From the cell containing the given text, extract its center point as [x, y] coordinate. 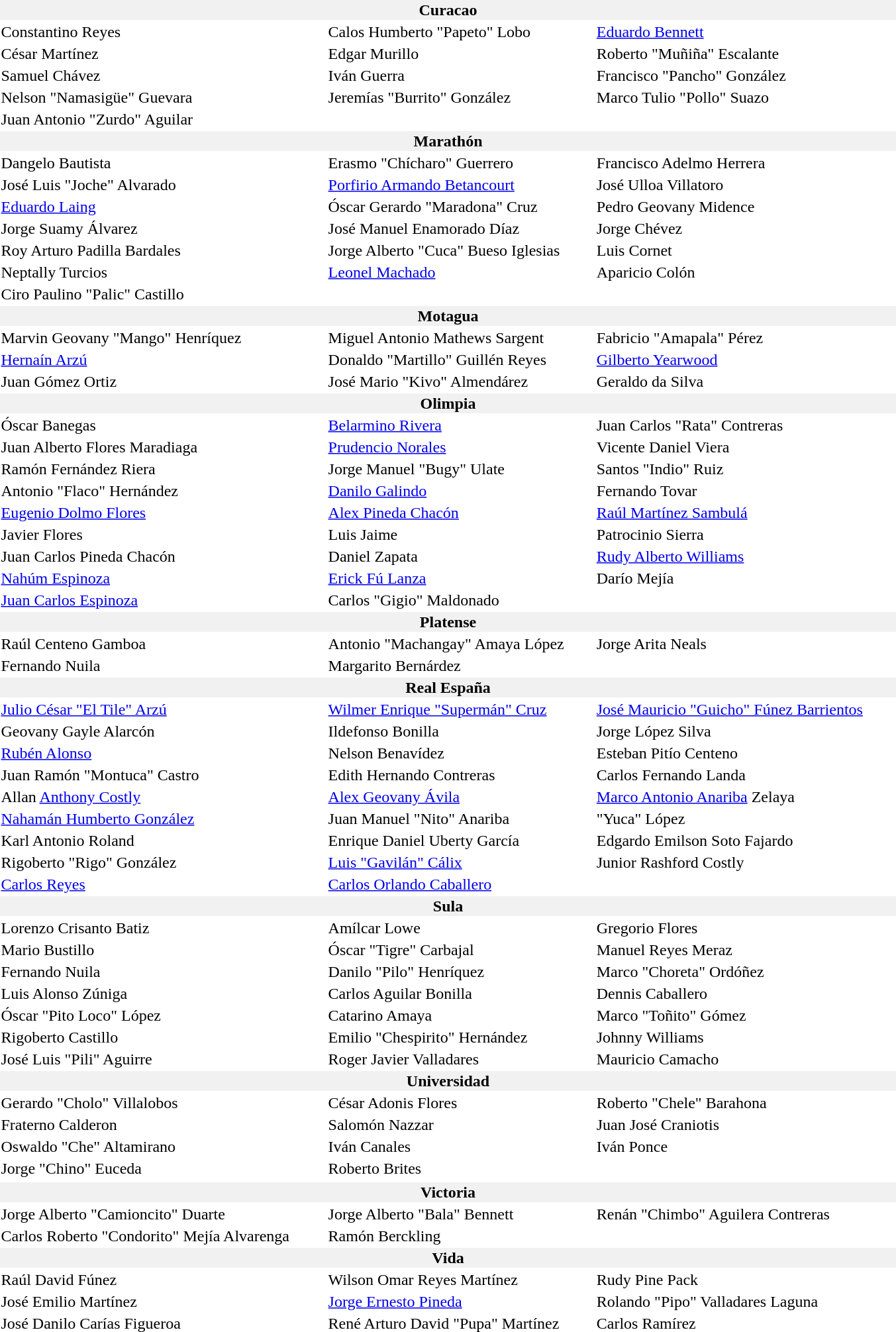
Rigoberto Castillo [163, 1037]
Marvin Geovany "Mango" Henríquez [163, 338]
Ramón Fernández Riera [163, 469]
Ramón Berckling [460, 1236]
Juan Carlos "Rata" Contreras [746, 425]
Raúl David Fúnez [163, 1280]
Óscar Gerardo "Maradona" Cruz [460, 207]
Luis "Gavilán" Cálix [460, 862]
Calos Humberto "Papeto" Lobo [460, 32]
Gerardo "Cholo" Villalobos [163, 1103]
Fabricio "Amapala" Pérez [746, 338]
José Mario "Kivo" Almendárez [460, 382]
Victoria [448, 1192]
Roberto "Chele" Barahona [746, 1103]
Jorge Alberto "Cuca" Bueso Iglesias [460, 250]
Sula [448, 906]
Rigoberto "Rigo" González [163, 862]
Roy Arturo Padilla Bardales [163, 250]
Real España [448, 688]
Motagua [448, 316]
Eduardo Laing [163, 207]
Jorge López Silva [746, 731]
Juan Antonio "Zurdo" Aguilar [163, 119]
Prudencio Norales [460, 447]
Pedro Geovany Midence [746, 207]
Jorge "Chino" Euceda [163, 1168]
Erasmo "Chícharo" Guerrero [460, 163]
Juan Gómez Ortiz [163, 382]
Neptally Turcios [163, 272]
Iván Ponce [746, 1147]
Olimpia [448, 403]
José Luis "Pili" Aguirre [163, 1059]
Edgar Murillo [460, 54]
Gilberto Yearwood [746, 360]
Edgardo Emilson Soto Fajardo [746, 841]
Johnny Williams [746, 1037]
Gregorio Flores [746, 928]
César Adonis Flores [460, 1103]
Luis Cornet [746, 250]
Carlos Roberto "Condorito" Mejía Alvarenga [163, 1236]
Dennis Caballero [746, 994]
Francisco Adelmo Herrera [746, 163]
Julio César "El Tile" Arzú [163, 709]
Jorge Arita Neals [746, 644]
Ciro Paulino "Palic" Castillo [163, 294]
Juan Carlos Espinoza [163, 600]
Karl Antonio Roland [163, 841]
Roberto Brites [460, 1168]
Juan José Craniotis [746, 1125]
Margarito Bernárdez [460, 666]
Alex Pineda Chacón [460, 513]
Fraterno Calderon [163, 1125]
Antonio "Flaco" Hernández [163, 491]
Platense [448, 622]
Geraldo da Silva [746, 382]
Marco Antonio Anariba Zelaya [746, 797]
Mario Bustillo [163, 950]
Emilio "Chespirito" Hernández [460, 1037]
Geovany Gayle Alarcón [163, 731]
Jorge Alberto "Camioncito" Duarte [163, 1214]
Francisco "Pancho" González [746, 76]
José Ulloa Villatoro [746, 185]
Renán "Chimbo" Aguilera Contreras [746, 1214]
Samuel Chávez [163, 76]
Óscar "Tigre" Carbajal [460, 950]
Lorenzo Crisanto Batiz [163, 928]
Erick Fú Lanza [460, 578]
Juan Ramón "Montuca" Castro [163, 775]
Danilo "Pilo" Henríquez [460, 972]
Rudy Alberto Williams [746, 556]
Manuel Reyes Meraz [746, 950]
Alex Geovany Ávila [460, 797]
César Martínez [163, 54]
Eugenio Dolmo Flores [163, 513]
Enrique Daniel Uberty García [460, 841]
Nahúm Espinoza [163, 578]
Juan Alberto Flores Maradiaga [163, 447]
Nelson "Namasigüe" Guevara [163, 97]
José Manuel Enamorado Díaz [460, 229]
Ildefonso Bonilla [460, 731]
Iván Canales [460, 1147]
Carlos Fernando Landa [746, 775]
Rudy Pine Pack [746, 1280]
Iván Guerra [460, 76]
Santos "Indio" Ruiz [746, 469]
Salomón Nazzar [460, 1125]
Antonio "Machangay" Amaya López [460, 644]
Carlos "Gigio" Maldonado [460, 600]
Jorge Alberto "Bala" Bennett [460, 1214]
Allan Anthony Costly [163, 797]
Patrocinio Sierra [746, 535]
Óscar Banegas [163, 425]
Belarmino Rivera [460, 425]
Jorge Suamy Álvarez [163, 229]
Juan Carlos Pineda Chacón [163, 556]
Rubén Alonso [163, 753]
Carlos Aguilar Bonilla [460, 994]
Mauricio Camacho [746, 1059]
Roger Javier Valladares [460, 1059]
Hernaín Arzú [163, 360]
Oswaldo "Che" Altamirano [163, 1147]
Javier Flores [163, 535]
Eduardo Bennett [746, 32]
Darío Mejía [746, 578]
Miguel Antonio Mathews Sargent [460, 338]
Wilson Omar Reyes Martínez [460, 1280]
Wilmer Enrique "Supermán" Cruz [460, 709]
Luis Alonso Zúniga [163, 994]
"Yuca" López [746, 819]
José Luis "Joche" Alvarado [163, 185]
Porfirio Armando Betancourt [460, 185]
Nelson Benavídez [460, 753]
Marco "Toñito" Gómez [746, 1015]
Dangelo Bautista [163, 163]
Fernando Tovar [746, 491]
Vicente Daniel Viera [746, 447]
Edith Hernando Contreras [460, 775]
Constantino Reyes [163, 32]
Daniel Zapata [460, 556]
Curacao [448, 10]
Marco "Choreta" Ordóñez [746, 972]
José Mauricio "Guicho" Fúnez Barrientos [746, 709]
Jorge Ernesto Pineda [460, 1302]
Marathón [448, 141]
Jeremías "Burrito" González [460, 97]
Universidad [448, 1081]
Raúl Martínez Sambulá [746, 513]
Raúl Centeno Gamboa [163, 644]
Luis Jaime [460, 535]
Danilo Galindo [460, 491]
Carlos Orlando Caballero [460, 884]
Amílcar Lowe [460, 928]
Donaldo "Martillo" Guillén Reyes [460, 360]
Catarino Amaya [460, 1015]
Leonel Machado [460, 272]
Aparicio Colón [746, 272]
Rolando "Pipo" Valladares Laguna [746, 1302]
Esteban Pitío Centeno [746, 753]
Jorge Manuel "Bugy" Ulate [460, 469]
Jorge Chévez [746, 229]
Nahamán Humberto González [163, 819]
Vida [448, 1258]
Marco Tulio "Pollo" Suazo [746, 97]
Roberto "Muñiña" Escalante [746, 54]
Carlos Reyes [163, 884]
José Emilio Martínez [163, 1302]
Óscar "Pito Loco" López [163, 1015]
Junior Rashford Costly [746, 862]
Juan Manuel "Nito" Anariba [460, 819]
